Output the [x, y] coordinate of the center of the cell containing the given text.  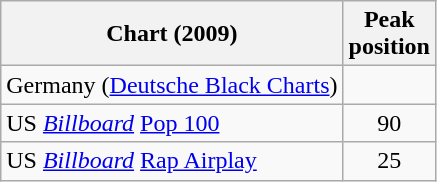
Peakposition [389, 34]
US Billboard Rap Airplay [172, 161]
25 [389, 161]
Germany (Deutsche Black Charts) [172, 85]
US Billboard Pop 100 [172, 123]
90 [389, 123]
Chart (2009) [172, 34]
